Detect which cell encompasses the target text, then output its (X, Y) center coordinate. 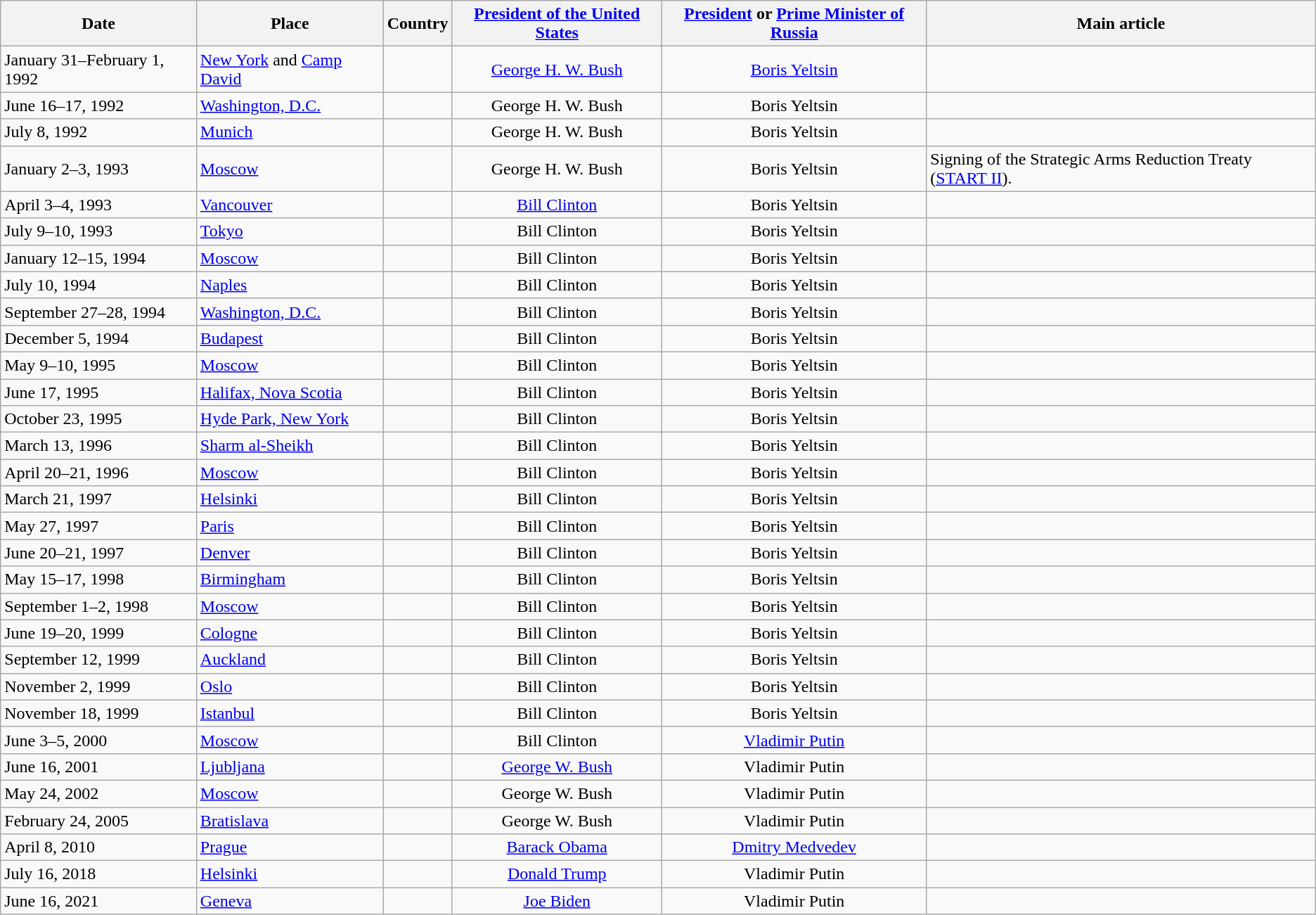
Ljubljana (290, 767)
July 8, 1992 (98, 132)
July 16, 2018 (98, 874)
May 27, 1997 (98, 526)
July 10, 1994 (98, 285)
Bratislava (290, 821)
Birmingham (290, 580)
December 5, 1994 (98, 338)
Denver (290, 553)
March 21, 1997 (98, 499)
October 23, 1995 (98, 419)
Cologne (290, 633)
Geneva (290, 901)
May 15–17, 1998 (98, 580)
Paris (290, 526)
Date (98, 24)
June 20–21, 1997 (98, 553)
November 18, 1999 (98, 713)
New York and Camp David (290, 69)
June 3–5, 2000 (98, 740)
Donald Trump (557, 874)
Main article (1121, 24)
Tokyo (290, 231)
January 31–February 1, 1992 (98, 69)
Budapest (290, 338)
January 2–3, 1993 (98, 169)
March 13, 1996 (98, 446)
June 16, 2021 (98, 901)
May 9–10, 1995 (98, 365)
Vancouver (290, 205)
Auckland (290, 660)
April 8, 2010 (98, 847)
Prague (290, 847)
June 17, 1995 (98, 392)
June 16, 2001 (98, 767)
Joe Biden (557, 901)
President or Prime Minister of Russia (794, 24)
April 3–4, 1993 (98, 205)
Barack Obama (557, 847)
Hyde Park, New York (290, 419)
June 19–20, 1999 (98, 633)
President of the United States (557, 24)
Signing of the Strategic Arms Reduction Treaty (START II). (1121, 169)
April 20–21, 1996 (98, 473)
February 24, 2005 (98, 821)
Place (290, 24)
May 24, 2002 (98, 793)
September 27–28, 1994 (98, 312)
Sharm al-Sheikh (290, 446)
Country (418, 24)
Naples (290, 285)
November 2, 1999 (98, 686)
Istanbul (290, 713)
July 9–10, 1993 (98, 231)
Munich (290, 132)
June 16–17, 1992 (98, 105)
September 1–2, 1998 (98, 606)
September 12, 1999 (98, 660)
Oslo (290, 686)
January 12–15, 1994 (98, 258)
Dmitry Medvedev (794, 847)
Halifax, Nova Scotia (290, 392)
